Pinpoint the cell where the given text exists, returning its [x, y] midpoint coordinate. 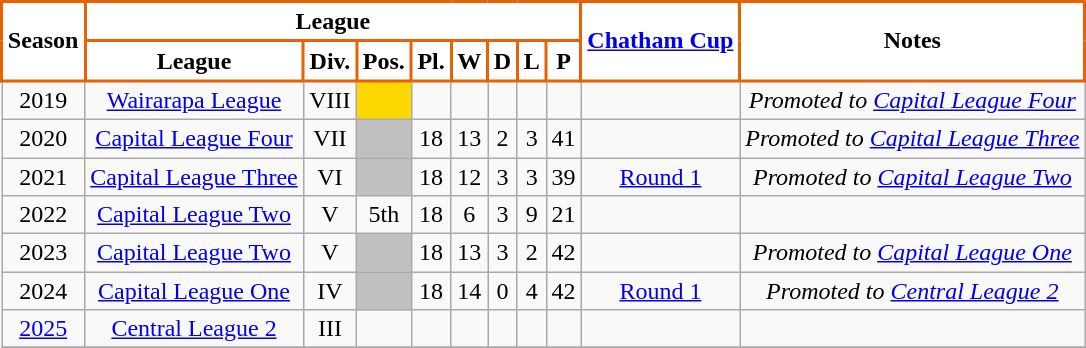
6 [470, 215]
2021 [44, 177]
2023 [44, 253]
Capital League Three [194, 177]
Chatham Cup [660, 42]
2022 [44, 215]
III [330, 329]
4 [532, 291]
D [503, 61]
Promoted to Capital League Two [912, 177]
9 [532, 215]
W [470, 61]
IV [330, 291]
Capital League One [194, 291]
Pl. [431, 61]
5th [384, 215]
Capital League Four [194, 138]
2020 [44, 138]
Notes [912, 42]
14 [470, 291]
Div. [330, 61]
2025 [44, 329]
Promoted to Capital League Four [912, 100]
41 [564, 138]
12 [470, 177]
39 [564, 177]
Promoted to Capital League One [912, 253]
L [532, 61]
Pos. [384, 61]
Season [44, 42]
2019 [44, 100]
2024 [44, 291]
0 [503, 291]
Central League 2 [194, 329]
Promoted to Central League 2 [912, 291]
Wairarapa League [194, 100]
Promoted to Capital League Three [912, 138]
21 [564, 215]
VIII [330, 100]
VI [330, 177]
P [564, 61]
VII [330, 138]
